Determine the (X, Y) coordinate at the center of the cell enclosing the given text.  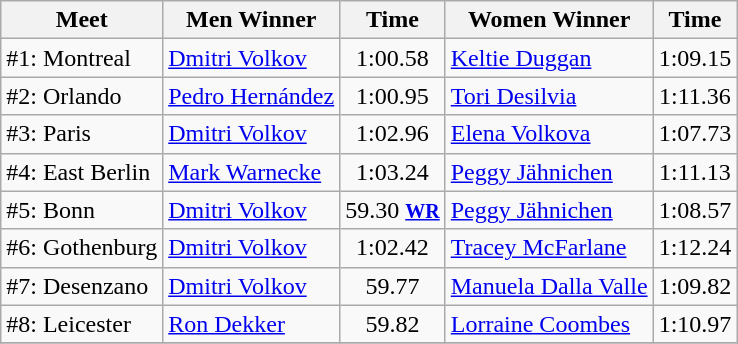
59.30 WR (393, 210)
Lorraine Coombes (549, 324)
1:02.42 (393, 248)
59.77 (393, 286)
1:10.97 (695, 324)
Women Winner (549, 20)
Meet (82, 20)
1:09.15 (695, 58)
Men Winner (252, 20)
#8: Leicester (82, 324)
59.82 (393, 324)
1:02.96 (393, 134)
#2: Orlando (82, 96)
1:07.73 (695, 134)
Manuela Dalla Valle (549, 286)
1:03.24 (393, 172)
#7: Desenzano (82, 286)
1:11.36 (695, 96)
#3: Paris (82, 134)
Mark Warnecke (252, 172)
#4: East Berlin (82, 172)
Keltie Duggan (549, 58)
Pedro Hernández (252, 96)
#5: Bonn (82, 210)
1:09.82 (695, 286)
1:08.57 (695, 210)
1:00.95 (393, 96)
#6: Gothenburg (82, 248)
Tori Desilvia (549, 96)
1:11.13 (695, 172)
1:00.58 (393, 58)
#1: Montreal (82, 58)
Elena Volkova (549, 134)
Tracey McFarlane (549, 248)
Ron Dekker (252, 324)
1:12.24 (695, 248)
